Provide the [x, y] coordinate of the cell's center where the given text is located.  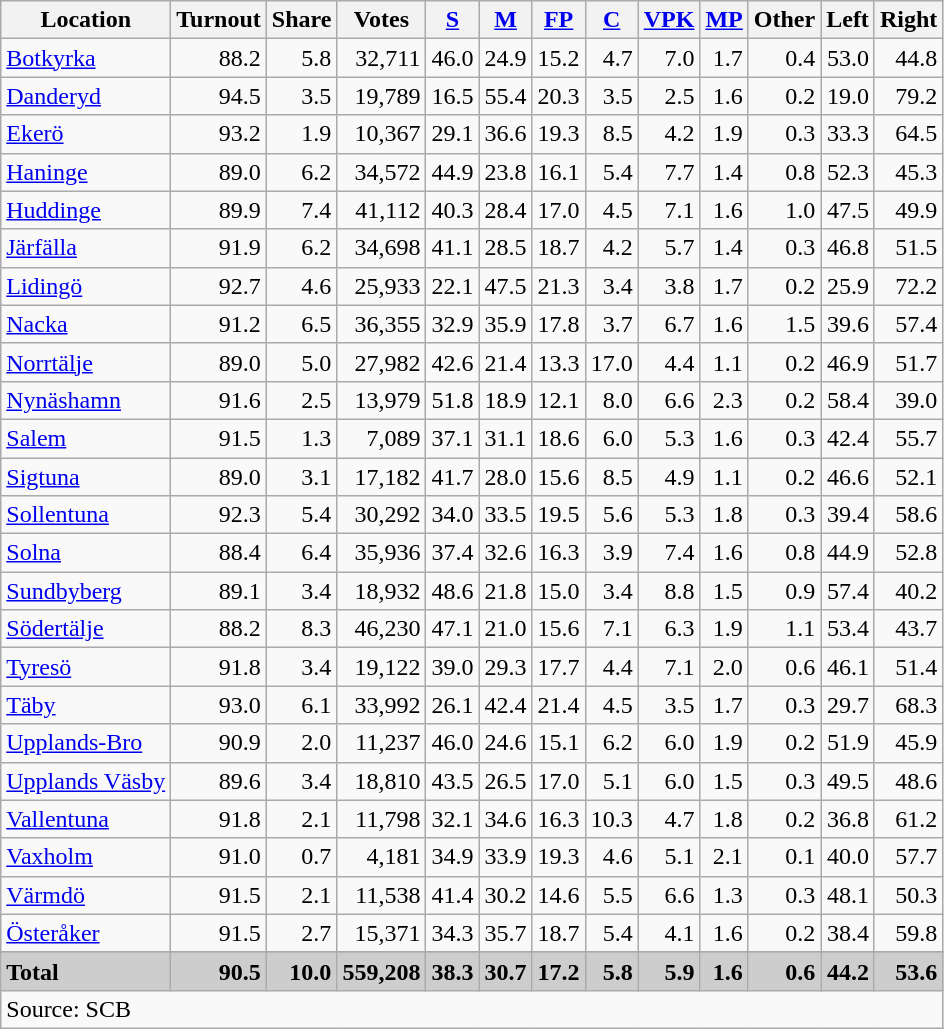
88.4 [219, 553]
33,992 [382, 705]
7.0 [669, 58]
Location [86, 20]
Total [86, 971]
10.3 [612, 819]
FP [558, 20]
21.0 [506, 629]
33.5 [506, 515]
5.0 [302, 362]
24.6 [506, 743]
79.2 [908, 96]
Right [908, 20]
92.7 [219, 286]
Upplands Väsby [86, 781]
30.2 [506, 895]
45.3 [908, 172]
46,230 [382, 629]
49.9 [908, 210]
6.1 [302, 705]
25,933 [382, 286]
34.0 [452, 515]
29.3 [506, 667]
35.9 [506, 324]
91.2 [219, 324]
93.0 [219, 705]
40.0 [848, 857]
34,698 [382, 248]
S [452, 20]
34.6 [506, 819]
2.7 [302, 933]
41.4 [452, 895]
37.1 [452, 438]
16.1 [558, 172]
11,237 [382, 743]
0.7 [302, 857]
91.9 [219, 248]
33.3 [848, 134]
Täby [86, 705]
18.9 [506, 400]
30,292 [382, 515]
64.5 [908, 134]
29.1 [452, 134]
3.1 [302, 477]
19.0 [848, 96]
50.3 [908, 895]
5.7 [669, 248]
44.8 [908, 58]
36,355 [382, 324]
94.5 [219, 96]
38.3 [452, 971]
Votes [382, 20]
92.3 [219, 515]
61.2 [908, 819]
Vallentuna [86, 819]
6.7 [669, 324]
7.7 [669, 172]
M [506, 20]
17.7 [558, 667]
Salem [86, 438]
559,208 [382, 971]
28.4 [506, 210]
Left [848, 20]
16.5 [452, 96]
55.4 [506, 96]
40.3 [452, 210]
37.4 [452, 553]
21.8 [506, 591]
46.9 [848, 362]
Nynäshamn [86, 400]
49.5 [848, 781]
6.4 [302, 553]
39.4 [848, 515]
Upplands-Bro [86, 743]
25.9 [848, 286]
11,538 [382, 895]
12.1 [558, 400]
29.7 [848, 705]
53.6 [908, 971]
41,112 [382, 210]
Solna [86, 553]
10.0 [302, 971]
51.7 [908, 362]
Share [302, 20]
13,979 [382, 400]
Source: SCB [472, 1009]
41.7 [452, 477]
17.8 [558, 324]
52.8 [908, 553]
MP [724, 20]
33.9 [506, 857]
15.0 [558, 591]
18,810 [382, 781]
7,089 [382, 438]
91.6 [219, 400]
46.8 [848, 248]
5.5 [612, 895]
51.8 [452, 400]
Lidingö [86, 286]
17,182 [382, 477]
53.0 [848, 58]
68.3 [908, 705]
18,932 [382, 591]
5.9 [669, 971]
6.5 [302, 324]
Norrtälje [86, 362]
Other [784, 20]
41.1 [452, 248]
51.5 [908, 248]
17.2 [558, 971]
89.9 [219, 210]
19,789 [382, 96]
11,798 [382, 819]
VPK [669, 20]
1.0 [784, 210]
31.1 [506, 438]
42.6 [452, 362]
Haninge [86, 172]
90.5 [219, 971]
Botkyrka [86, 58]
59.8 [908, 933]
8.3 [302, 629]
4.1 [669, 933]
18.6 [558, 438]
93.2 [219, 134]
4,181 [382, 857]
Södertälje [86, 629]
13.3 [558, 362]
40.2 [908, 591]
Nacka [86, 324]
C [612, 20]
26.1 [452, 705]
57.7 [908, 857]
55.7 [908, 438]
Huddinge [86, 210]
58.4 [848, 400]
89.1 [219, 591]
26.5 [506, 781]
72.2 [908, 286]
28.0 [506, 477]
52.1 [908, 477]
19,122 [382, 667]
Vaxholm [86, 857]
46.6 [848, 477]
35.7 [506, 933]
0.9 [784, 591]
19.5 [558, 515]
5.6 [612, 515]
32.6 [506, 553]
43.7 [908, 629]
Turnout [219, 20]
89.6 [219, 781]
24.9 [506, 58]
36.6 [506, 134]
34,572 [382, 172]
91.0 [219, 857]
34.3 [452, 933]
15,371 [382, 933]
23.8 [506, 172]
32.9 [452, 324]
28.5 [506, 248]
0.4 [784, 58]
36.8 [848, 819]
44.2 [848, 971]
32,711 [382, 58]
21.3 [558, 286]
27,982 [382, 362]
53.4 [848, 629]
Värmdö [86, 895]
6.3 [669, 629]
Österåker [86, 933]
35,936 [382, 553]
58.6 [908, 515]
Järfälla [86, 248]
32.1 [452, 819]
Tyresö [86, 667]
43.5 [452, 781]
47.1 [452, 629]
Sigtuna [86, 477]
14.6 [558, 895]
51.9 [848, 743]
22.1 [452, 286]
3.9 [612, 553]
51.4 [908, 667]
20.3 [558, 96]
3.7 [612, 324]
52.3 [848, 172]
34.9 [452, 857]
0.1 [784, 857]
48.1 [848, 895]
15.2 [558, 58]
2.3 [724, 400]
30.7 [506, 971]
3.8 [669, 286]
45.9 [908, 743]
Danderyd [86, 96]
90.9 [219, 743]
10,367 [382, 134]
8.8 [669, 591]
38.4 [848, 933]
Ekerö [86, 134]
46.1 [848, 667]
Sollentuna [86, 515]
Sundbyberg [86, 591]
15.1 [558, 743]
39.6 [848, 324]
4.9 [669, 477]
8.0 [612, 400]
